Provide the [X, Y] coordinate of the cell's center where the given text is located.  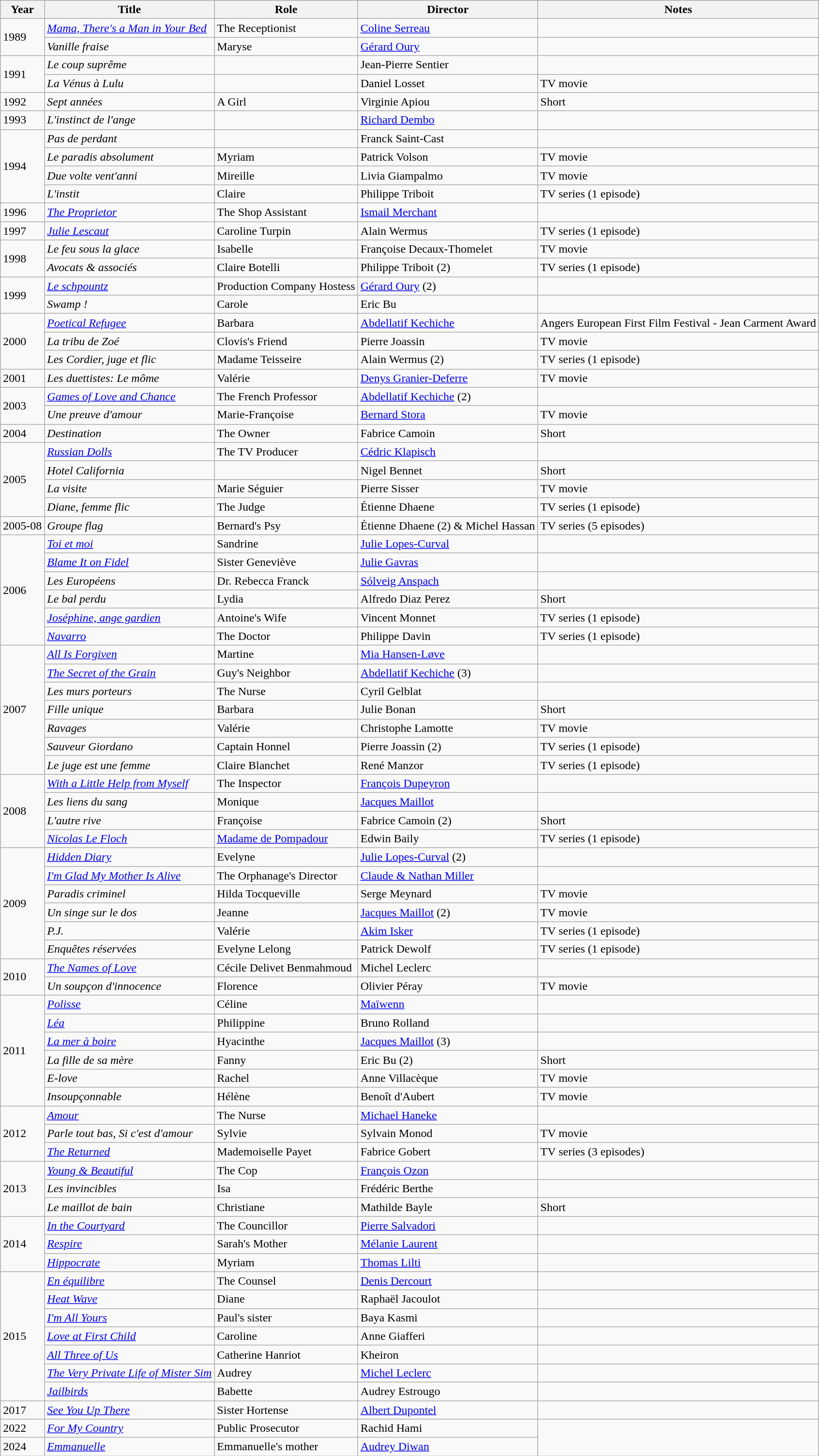
Claire Blanchet [286, 765]
2010 [22, 977]
Games of Love and Chance [130, 396]
Guy's Neighbor [286, 673]
Paradis criminel [130, 894]
Director [448, 10]
Les murs porteurs [130, 691]
Alfredo Diaz Perez [448, 599]
Abdellatif Kechiche (2) [448, 396]
The French Professor [286, 396]
2012 [22, 1133]
Benoît d'Aubert [448, 1096]
François Dupeyron [448, 783]
Groupe flag [130, 525]
Sister Hortense [286, 1410]
Mathilde Bayle [448, 1207]
Claude & Nathan Miller [448, 876]
La mer à boire [130, 1041]
Marie-Françoise [286, 415]
1996 [22, 212]
1993 [22, 120]
Poetical Refugee [130, 323]
Hilda Tocqueville [286, 894]
Albert Dupontel [448, 1410]
The Cop [286, 1170]
Heat Wave [130, 1299]
Babette [286, 1391]
Audrey Estrougo [448, 1391]
Pierre Joassin (2) [448, 746]
Evelyne Lelong [286, 949]
Eric Bu (2) [448, 1060]
Young & Beautiful [130, 1170]
Production Company Hostess [286, 286]
Audrey Diwan [448, 1447]
Jailbirds [130, 1391]
Madame Teisseire [286, 360]
Une preuve d'amour [130, 415]
Michael Haneke [448, 1115]
2008 [22, 811]
TV series (3 episodes) [679, 1152]
L'autre rive [130, 820]
Year [22, 10]
Nigel Bennet [448, 470]
Philippine [286, 1023]
2022 [22, 1428]
2005-08 [22, 525]
Étienne Dhaene [448, 507]
2003 [22, 406]
Julie Gavras [448, 562]
La fille de sa mère [130, 1060]
The Receptionist [286, 28]
Blame It on Fidel [130, 562]
Role [286, 10]
Bernard's Psy [286, 525]
Olivier Péray [448, 986]
Paul's sister [286, 1318]
2017 [22, 1410]
Audrey [286, 1373]
Claire [286, 194]
Le paradis absolument [130, 157]
Françoise [286, 820]
Le bal perdu [130, 599]
Claire Botelli [286, 268]
1997 [22, 231]
The Proprietor [130, 212]
Carole [286, 304]
René Manzor [448, 765]
Hyacinthe [286, 1041]
2004 [22, 433]
A Girl [286, 102]
Franck Saint-Cast [448, 138]
Frédéric Berthe [448, 1189]
Gérard Oury (2) [448, 286]
Un soupçon d'innocence [130, 986]
Le maillot de bain [130, 1207]
Baya Kasmi [448, 1318]
Sept années [130, 102]
Martine [286, 654]
Pierre Salvadori [448, 1226]
Toi et moi [130, 544]
Mélanie Laurent [448, 1244]
Jacques Maillot (3) [448, 1041]
1991 [22, 74]
Le feu sous la glace [130, 249]
Mademoiselle Payet [286, 1152]
Denis Dercourt [448, 1281]
2014 [22, 1244]
Parle tout bas, Si c'est d'amour [130, 1134]
Coline Serreau [448, 28]
The Owner [286, 433]
Sauveur Giordano [130, 746]
En équilibre [130, 1281]
Avocats & associés [130, 268]
2024 [22, 1447]
Gérard Oury [448, 46]
Swamp ! [130, 304]
TV series (5 episodes) [679, 525]
Vanille fraise [130, 46]
Florence [286, 986]
Dr. Rebecca Franck [286, 581]
The Judge [286, 507]
Jacques Maillot (2) [448, 912]
Amour [130, 1115]
Denys Granier-Deferre [448, 378]
Evelyne [286, 857]
Françoise Decaux-Thomelet [448, 249]
2006 [22, 590]
2013 [22, 1189]
Notes [679, 10]
The Councillor [286, 1226]
Le schpountz [130, 286]
Sylvie [286, 1134]
Rachel [286, 1078]
Emmanuelle [130, 1447]
Sandrine [286, 544]
Richard Dembo [448, 120]
1994 [22, 166]
Sarah's Mother [286, 1244]
Ismail Merchant [448, 212]
Julie Lescaut [130, 231]
Daniel Losset [448, 83]
Destination [130, 433]
Mireille [286, 175]
Christiane [286, 1207]
Eric Bu [448, 304]
Philippe Triboit (2) [448, 268]
All Is Forgiven [130, 654]
P.J. [130, 931]
Christophe Lamotte [448, 728]
Virginie Apiou [448, 102]
2005 [22, 479]
Catherine Hanriot [286, 1354]
Julie Bonan [448, 710]
Julie Lopes-Curval (2) [448, 857]
Thomas Lilti [448, 1262]
Maïwenn [448, 1004]
Marie Séguier [286, 488]
2000 [22, 341]
Hélène [286, 1096]
Raphaël Jacoulot [448, 1299]
Lydia [286, 599]
Patrick Volson [448, 157]
Cédric Klapisch [448, 452]
Ravages [130, 728]
The Very Private Life of Mister Sim [130, 1373]
Isa [286, 1189]
Joséphine, ange gardien [130, 618]
Fanny [286, 1060]
I'm All Yours [130, 1318]
With a Little Help from Myself [130, 783]
2009 [22, 903]
Abdellatif Kechiche (3) [448, 673]
The Secret of the Grain [130, 673]
Mama, There's a Man in Your Bed [130, 28]
Alain Wermus (2) [448, 360]
Antoine's Wife [286, 618]
Clovis's Friend [286, 341]
Mia Hansen-Løve [448, 654]
All Three of Us [130, 1354]
The Inspector [286, 783]
Pierre Sisser [448, 488]
La Vénus à Lulu [130, 83]
Bernard Stora [448, 415]
Hidden Diary [130, 857]
Public Prosecutor [286, 1428]
Céline [286, 1004]
Un singe sur le dos [130, 912]
Jacques Maillot [448, 802]
Emmanuelle's mother [286, 1447]
Fabrice Camoin (2) [448, 820]
Les Cordier, juge et flic [130, 360]
2015 [22, 1336]
E-love [130, 1078]
Sólveig Anspach [448, 581]
For My Country [130, 1428]
Pas de perdant [130, 138]
The Counsel [286, 1281]
Étienne Dhaene (2) & Michel Hassan [448, 525]
François Ozon [448, 1170]
Abdellatif Kechiche [448, 323]
L'instinct de l'ange [130, 120]
Monique [286, 802]
L'instit [130, 194]
Philippe Davin [448, 636]
Patrick Dewolf [448, 949]
1999 [22, 295]
Hippocrate [130, 1262]
Julie Lopes-Curval [448, 544]
Love at First Child [130, 1336]
Les Européens [130, 581]
Bruno Rolland [448, 1023]
Cécile Delivet Benmahmoud [286, 968]
Jeanne [286, 912]
1998 [22, 258]
Madame de Pompadour [286, 839]
The Doctor [286, 636]
2007 [22, 710]
Rachid Hami [448, 1428]
Respire [130, 1244]
Nicolas Le Floch [130, 839]
Diane, femme flic [130, 507]
The Shop Assistant [286, 212]
Les liens du sang [130, 802]
Edwin Baily [448, 839]
Les invincibles [130, 1189]
Le coup suprême [130, 65]
Les duettistes: Le môme [130, 378]
Cyril Gelblat [448, 691]
Due volte vent'anni [130, 175]
Polisse [130, 1004]
Alain Wermus [448, 231]
Angers European First Film Festival - Jean Carment Award [679, 323]
Serge Meynard [448, 894]
I'm Glad My Mother Is Alive [130, 876]
2011 [22, 1050]
Maryse [286, 46]
The Returned [130, 1152]
Vincent Monnet [448, 618]
Kheiron [448, 1354]
Enquêtes réservées [130, 949]
Anne Giafferi [448, 1336]
Russian Dolls [130, 452]
In the Courtyard [130, 1226]
Isabelle [286, 249]
Title [130, 10]
Anne Villacèque [448, 1078]
Le juge est une femme [130, 765]
Léa [130, 1023]
Caroline Turpin [286, 231]
2001 [22, 378]
Fabrice Gobert [448, 1152]
Pierre Joassin [448, 341]
Diane [286, 1299]
The TV Producer [286, 452]
See You Up There [130, 1410]
Akim Isker [448, 931]
1992 [22, 102]
Insoupçonnable [130, 1096]
The Orphanage's Director [286, 876]
Philippe Triboit [448, 194]
Fille unique [130, 710]
Livia Giampalmo [448, 175]
Jean-Pierre Sentier [448, 65]
Hotel California [130, 470]
1989 [22, 37]
Captain Honnel [286, 746]
Caroline [286, 1336]
Sister Geneviève [286, 562]
The Names of Love [130, 968]
Navarro [130, 636]
La tribu de Zoé [130, 341]
Sylvain Monod [448, 1134]
Fabrice Camoin [448, 433]
La visite [130, 488]
